Pinpoint the cell where the given text exists, returning its [x, y] midpoint coordinate. 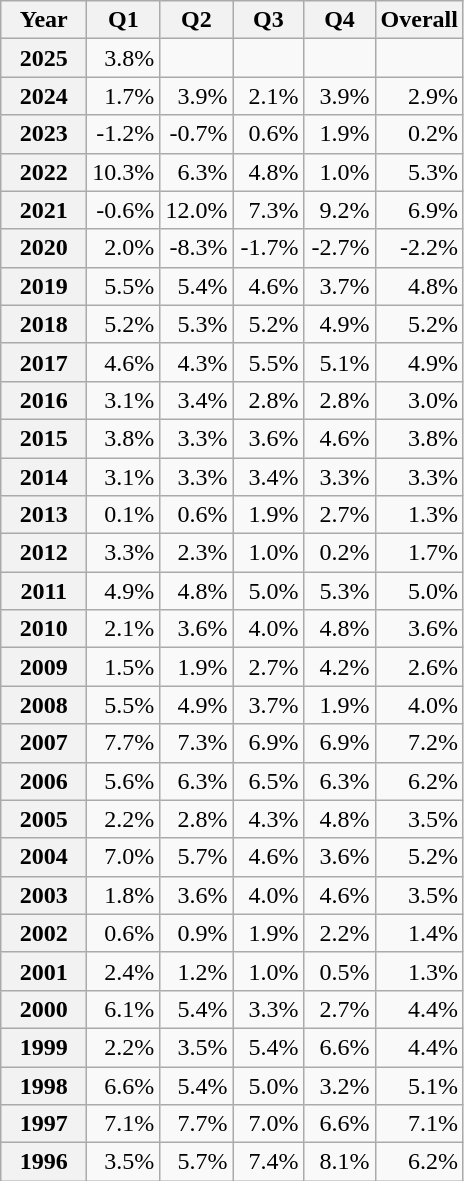
0.1% [124, 515]
12.0% [196, 210]
2010 [44, 629]
2004 [44, 857]
2015 [44, 438]
3.0% [419, 400]
2.6% [419, 667]
2018 [44, 324]
2017 [44, 362]
1.8% [124, 895]
Overall [419, 20]
6.5% [268, 781]
0.5% [340, 971]
2008 [44, 705]
7.4% [268, 1162]
Q3 [268, 20]
2.3% [196, 553]
2.9% [419, 96]
2013 [44, 515]
1998 [44, 1085]
-2.7% [340, 248]
2023 [44, 134]
-1.7% [268, 248]
2014 [44, 477]
1.2% [196, 971]
-0.7% [196, 134]
Q1 [124, 20]
7.2% [419, 743]
2000 [44, 1009]
2025 [44, 58]
9.2% [340, 210]
-1.2% [124, 134]
2016 [44, 400]
2.0% [124, 248]
2002 [44, 933]
4.2% [340, 667]
2024 [44, 96]
1.5% [124, 667]
3.2% [340, 1085]
2011 [44, 591]
8.1% [340, 1162]
2022 [44, 172]
2003 [44, 895]
2009 [44, 667]
Q2 [196, 20]
1.4% [419, 933]
2007 [44, 743]
5.6% [124, 781]
6.1% [124, 1009]
-0.6% [124, 210]
-2.2% [419, 248]
2006 [44, 781]
2020 [44, 248]
2001 [44, 971]
1999 [44, 1047]
1997 [44, 1124]
2005 [44, 819]
10.3% [124, 172]
2019 [44, 286]
2012 [44, 553]
2021 [44, 210]
Q4 [340, 20]
Year [44, 20]
1996 [44, 1162]
0.9% [196, 933]
2.4% [124, 971]
-8.3% [196, 248]
